For the text-containing cell, return its midpoint in (x, y) coordinate format. 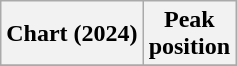
Peakposition (189, 34)
Chart (2024) (72, 34)
